Detect which cell encompasses the target text, then output its (x, y) center coordinate. 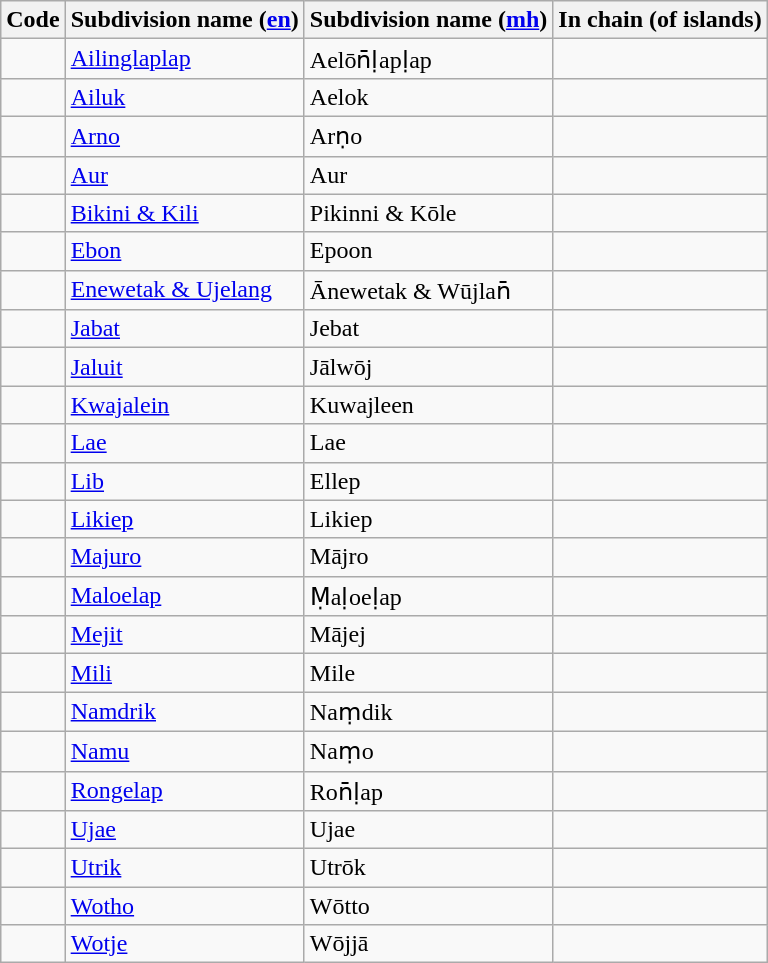
Ānewetak & Wūjlan̄ (428, 290)
Epoon (428, 251)
Subdivision name (mh) (428, 20)
Bikini & Kili (184, 213)
Ellep (428, 481)
Lib (184, 481)
Ṃaḷoeḷap (428, 596)
Ailinglaplap (184, 59)
Kuwajleen (428, 405)
Mejit (184, 635)
Aelōn̄ḷapḷap (428, 59)
Enewetak & Ujelang (184, 290)
Code (33, 20)
Wotje (184, 944)
Mili (184, 673)
Namu (184, 751)
Aelok (428, 97)
Arṇo (428, 136)
In chain (of islands) (660, 20)
Majuro (184, 557)
Namdrik (184, 712)
Subdivision name (en) (184, 20)
Pikinni & Kōle (428, 213)
Jaluit (184, 367)
Jebat (428, 329)
Jabat (184, 329)
Utrik (184, 868)
Ebon (184, 251)
Utrōk (428, 868)
Naṃdik (428, 712)
Ron̄ḷap (428, 791)
Kwajalein (184, 405)
Wotho (184, 906)
Wōtto (428, 906)
Maloelap (184, 596)
Jālwōj (428, 367)
Wōjjā (428, 944)
Ailuk (184, 97)
Naṃo (428, 751)
Mājej (428, 635)
Mājro (428, 557)
Mile (428, 673)
Arno (184, 136)
Rongelap (184, 791)
